Identify which cell holds the provided text, then report its (X, Y) central coordinate. 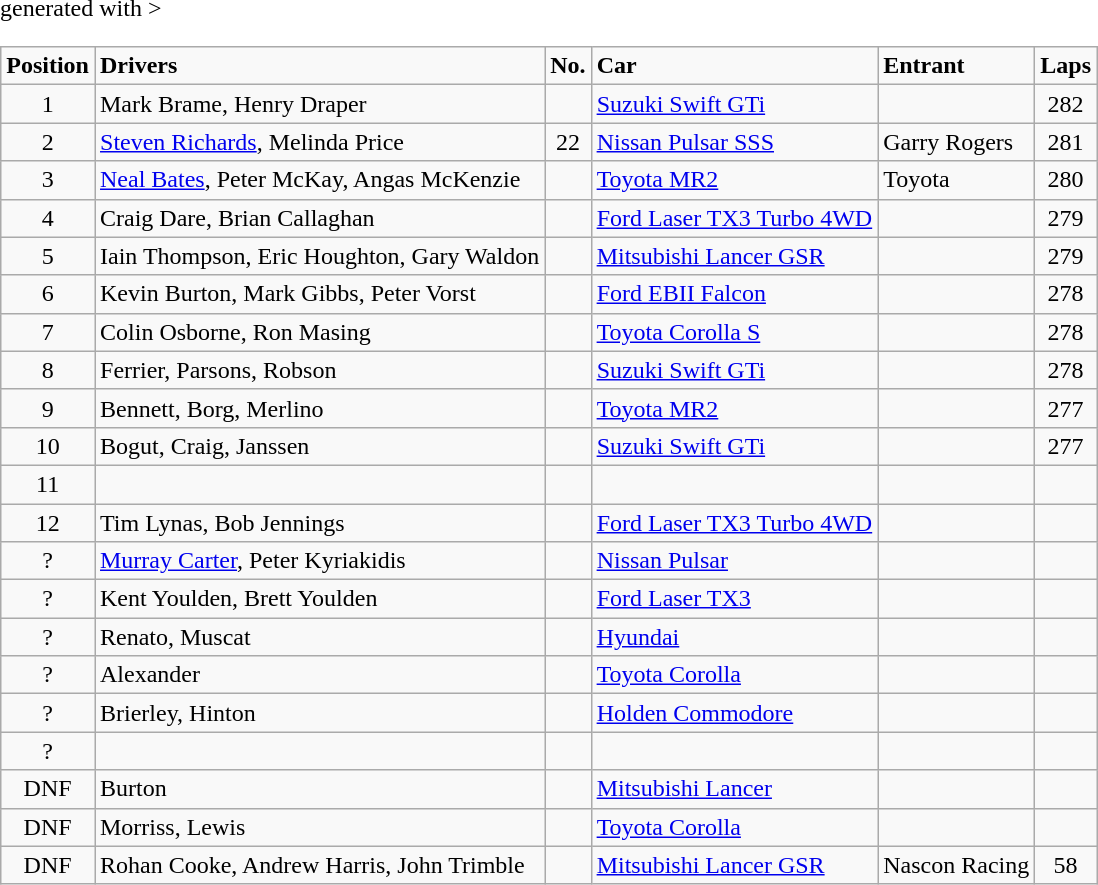
Bennett, Borg, Merlino (319, 408)
Nascon Racing (956, 865)
Nissan Pulsar (734, 561)
11 (48, 484)
Murray Carter, Peter Kyriakidis (319, 561)
No. (568, 66)
280 (1066, 180)
6 (48, 294)
4 (48, 218)
Tim Lynas, Bob Jennings (319, 523)
2 (48, 142)
3 (48, 180)
Toyota Corolla S (734, 332)
7 (48, 332)
Toyota (956, 180)
Entrant (956, 66)
Position (48, 66)
Mitsubishi Lancer (734, 789)
Iain Thompson, Eric Houghton, Gary Waldon (319, 256)
Bogut, Craig, Janssen (319, 446)
Colin Osborne, Ron Masing (319, 332)
Drivers (319, 66)
Kevin Burton, Mark Gibbs, Peter Vorst (319, 294)
Alexander (319, 675)
Laps (1066, 66)
Kent Youlden, Brett Youlden (319, 599)
Morriss, Lewis (319, 827)
Garry Rogers (956, 142)
Ford Laser TX3 (734, 599)
Renato, Muscat (319, 637)
Mark Brame, Henry Draper (319, 104)
1 (48, 104)
5 (48, 256)
Ferrier, Parsons, Robson (319, 370)
281 (1066, 142)
Hyundai (734, 637)
10 (48, 446)
9 (48, 408)
12 (48, 523)
Rohan Cooke, Andrew Harris, John Trimble (319, 865)
22 (568, 142)
Car (734, 66)
Nissan Pulsar SSS (734, 142)
Brierley, Hinton (319, 713)
Neal Bates, Peter McKay, Angas McKenzie (319, 180)
Craig Dare, Brian Callaghan (319, 218)
8 (48, 370)
Steven Richards, Melinda Price (319, 142)
58 (1066, 865)
Burton (319, 789)
282 (1066, 104)
Holden Commodore (734, 713)
Ford EBII Falcon (734, 294)
